For the text-containing cell, return its midpoint in [x, y] coordinate format. 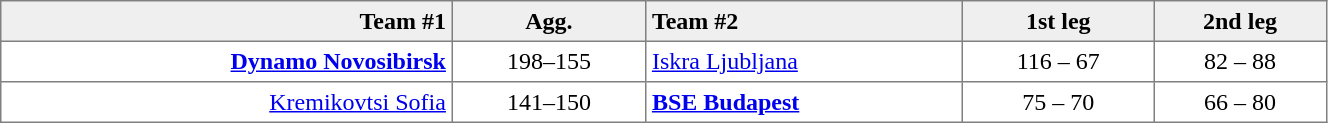
Kremikovtsi Sofia [227, 102]
75 – 70 [1058, 102]
BSE Budapest [804, 102]
1st leg [1058, 21]
82 – 88 [1240, 61]
Team #1 [227, 21]
198–155 [550, 61]
141–150 [550, 102]
Team #2 [804, 21]
116 – 67 [1058, 61]
2nd leg [1240, 21]
Dynamo Novosibirsk [227, 61]
Iskra Ljubljana [804, 61]
66 – 80 [1240, 102]
Agg. [550, 21]
